Capture the cell that displays the provided text and extract its (X, Y) central coordinate. 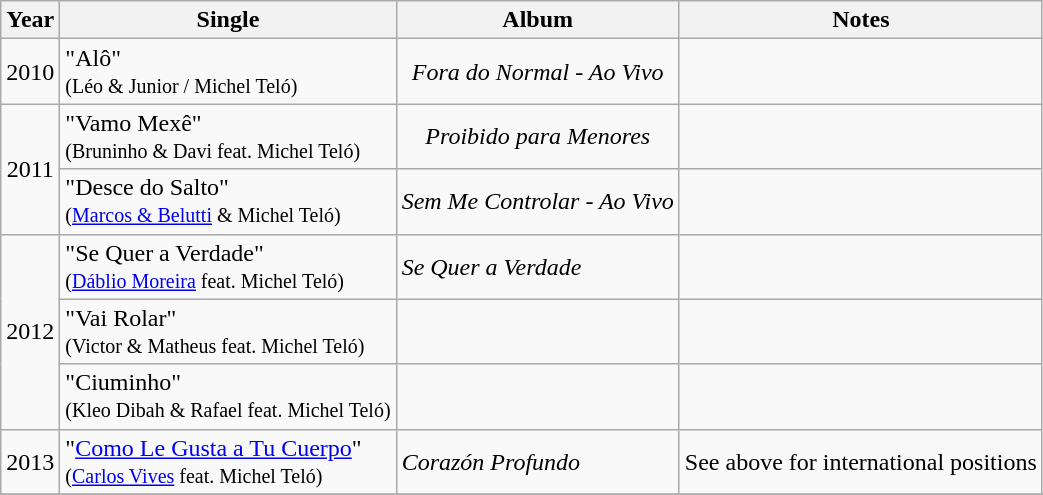
Single (228, 20)
"Se Quer a Verdade" (Dáblio Moreira feat. Michel Teló) (228, 266)
See above for international positions (860, 462)
"Alô" (Léo & Junior / Michel Teló) (228, 72)
Album (538, 20)
"Como Le Gusta a Tu Cuerpo"(Carlos Vives feat. Michel Teló) (228, 462)
"Vai Rolar"(Victor & Matheus feat. Michel Teló) (228, 332)
2012 (30, 332)
Proibido para Menores (538, 136)
"Vamo Mexê" (Bruninho & Davi feat. Michel Teló) (228, 136)
Corazón Profundo (538, 462)
2013 (30, 462)
Se Quer a Verdade (538, 266)
Fora do Normal - Ao Vivo (538, 72)
Notes (860, 20)
"Desce do Salto" (Marcos & Belutti & Michel Teló) (228, 202)
2010 (30, 72)
2011 (30, 169)
Sem Me Controlar - Ao Vivo (538, 202)
Year (30, 20)
"Ciuminho"(Kleo Dibah & Rafael feat. Michel Teló) (228, 396)
